Provide the [X, Y] coordinate of the cell's center where the given text is located.  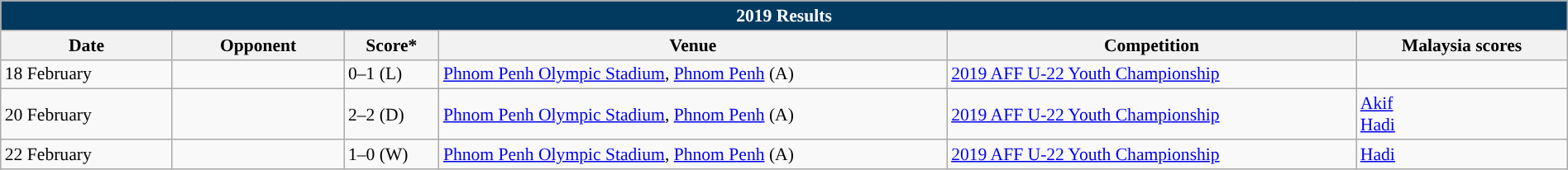
20 February [87, 114]
2019 Results [784, 16]
Opponent [258, 45]
2–2 (D) [392, 114]
Date [87, 45]
Akif Hadi [1462, 114]
Score* [392, 45]
Competition [1151, 45]
Malaysia scores [1462, 45]
Venue [693, 45]
22 February [87, 154]
1–0 (W) [392, 154]
Hadi [1462, 154]
0–1 (L) [392, 74]
18 February [87, 74]
